From the cell containing the given text, extract its center point as (X, Y) coordinate. 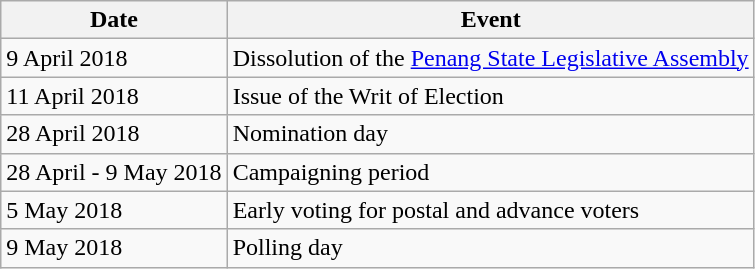
5 May 2018 (114, 210)
9 April 2018 (114, 58)
28 April 2018 (114, 134)
Date (114, 20)
Campaigning period (490, 172)
Dissolution of the Penang State Legislative Assembly (490, 58)
9 May 2018 (114, 248)
Issue of the Writ of Election (490, 96)
28 April - 9 May 2018 (114, 172)
Early voting for postal and advance voters (490, 210)
Polling day (490, 248)
Nomination day (490, 134)
Event (490, 20)
11 April 2018 (114, 96)
